For the text-containing cell, return its midpoint in [X, Y] coordinate format. 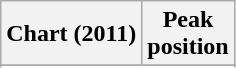
Chart (2011) [72, 34]
Peakposition [188, 34]
